Find where the given text appears and provide that cell's center as [X, Y] coordinate. 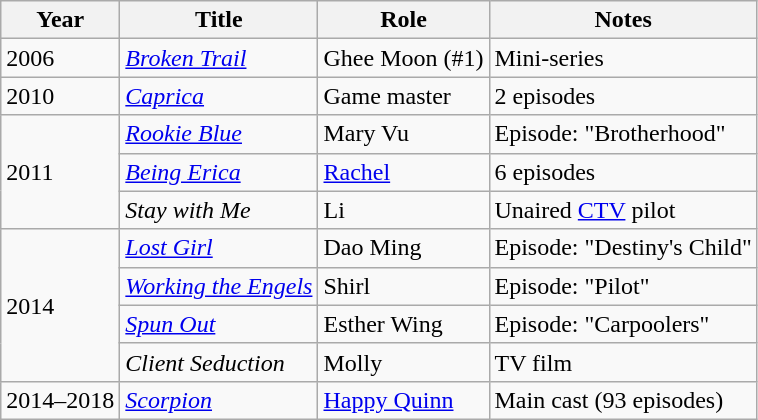
Client Seduction [219, 362]
Li [404, 210]
Happy Quinn [404, 400]
Shirl [404, 286]
Notes [623, 20]
Broken Trail [219, 58]
Working the Engels [219, 286]
Molly [404, 362]
Mary Vu [404, 134]
Ghee Moon (#1) [404, 58]
Esther Wing [404, 324]
2010 [60, 96]
2011 [60, 172]
Being Erica [219, 172]
Unaired CTV pilot [623, 210]
Dao Ming [404, 248]
Main cast (93 episodes) [623, 400]
Scorpion [219, 400]
Episode: "Pilot" [623, 286]
Lost Girl [219, 248]
Role [404, 20]
2 episodes [623, 96]
Title [219, 20]
Rookie Blue [219, 134]
2014–2018 [60, 400]
2006 [60, 58]
Episode: "Carpoolers" [623, 324]
Episode: "Brotherhood" [623, 134]
Rachel [404, 172]
Game master [404, 96]
Spun Out [219, 324]
Year [60, 20]
2014 [60, 305]
Mini-series [623, 58]
Stay with Me [219, 210]
Caprica [219, 96]
Episode: "Destiny's Child" [623, 248]
6 episodes [623, 172]
TV film [623, 362]
